Extract the [X, Y] coordinate from the center of the cell holding the provided text.  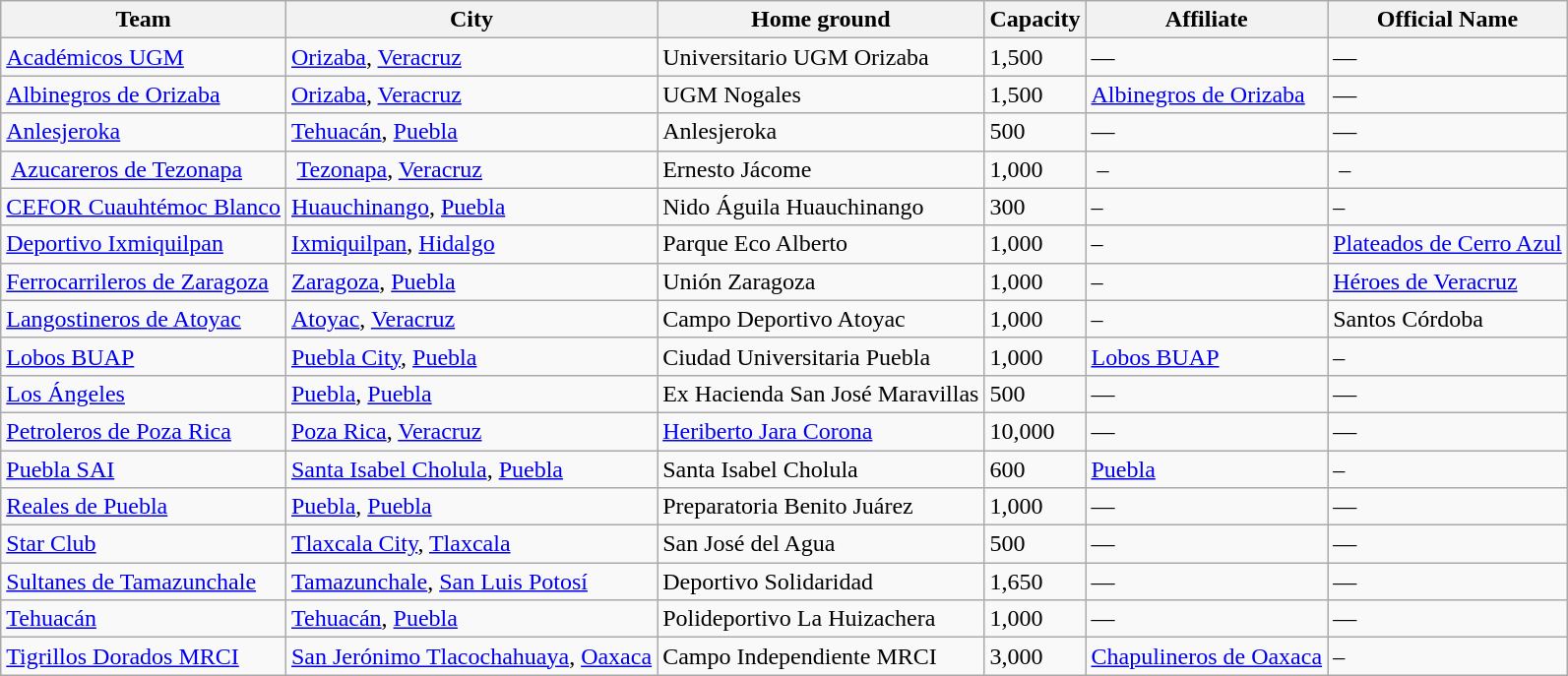
Ixmiquilpan, Hidalgo [470, 244]
Reales de Puebla [144, 507]
Home ground [821, 20]
Affiliate [1207, 20]
Heriberto Jara Corona [821, 431]
Santa Isabel Cholula [821, 469]
Ex Hacienda San José Maravillas [821, 394]
CEFOR Cuauhtémoc Blanco [144, 207]
Puebla SAI [144, 469]
Tezonapa, Veracruz [470, 169]
Sultanes de Tamazunchale [144, 582]
San Jerónimo Tlacochahuaya, Oaxaca [470, 656]
600 [1035, 469]
Team [144, 20]
Académicos UGM [144, 57]
Ernesto Jácome [821, 169]
Star Club [144, 544]
Official Name [1448, 20]
Campo Independiente MRCI [821, 656]
City [470, 20]
Deportivo Ixmiquilpan [144, 244]
1,650 [1035, 582]
Ferrocarrileros de Zaragoza [144, 281]
Huauchinango, Puebla [470, 207]
Petroleros de Poza Rica [144, 431]
Los Ángeles [144, 394]
300 [1035, 207]
Unión Zaragoza [821, 281]
Tigrillos Dorados MRCI [144, 656]
Poza Rica, Veracruz [470, 431]
Puebla [1207, 469]
Deportivo Solidaridad [821, 582]
Tehuacán [144, 619]
Universitario UGM Orizaba [821, 57]
Ciudad Universitaria Puebla [821, 356]
Preparatoria Benito Juárez [821, 507]
Puebla City, Puebla [470, 356]
10,000 [1035, 431]
Campo Deportivo Atoyac [821, 319]
UGM Nogales [821, 94]
Polideportivo La Huizachera [821, 619]
Santa Isabel Cholula, Puebla [470, 469]
Santos Córdoba [1448, 319]
3,000 [1035, 656]
Zaragoza, Puebla [470, 281]
Atoyac, Veracruz [470, 319]
Capacity [1035, 20]
Azucareros de Tezonapa [144, 169]
Chapulineros de Oaxaca [1207, 656]
Héroes de Veracruz [1448, 281]
Plateados de Cerro Azul [1448, 244]
Langostineros de Atoyac [144, 319]
Nido Águila Huauchinango [821, 207]
Parque Eco Alberto [821, 244]
Tlaxcala City, Tlaxcala [470, 544]
San José del Agua [821, 544]
Tamazunchale, San Luis Potosí [470, 582]
